Identify which cell holds the provided text, then report its [x, y] central coordinate. 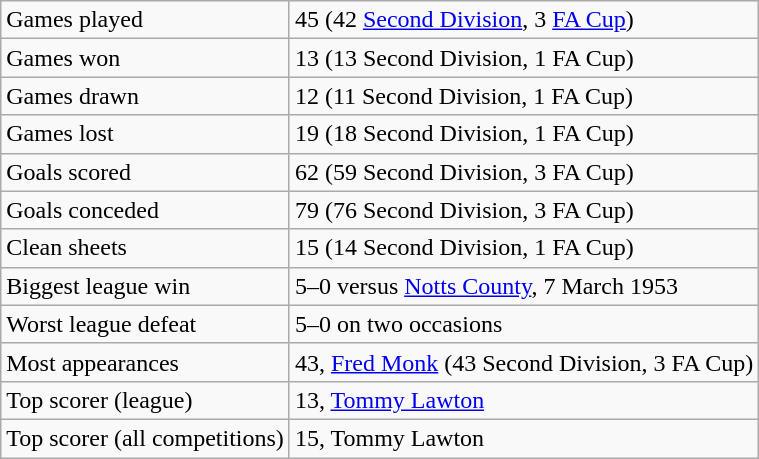
Biggest league win [146, 286]
79 (76 Second Division, 3 FA Cup) [524, 210]
19 (18 Second Division, 1 FA Cup) [524, 134]
Games played [146, 20]
45 (42 Second Division, 3 FA Cup) [524, 20]
Top scorer (league) [146, 400]
43, Fred Monk (43 Second Division, 3 FA Cup) [524, 362]
Clean sheets [146, 248]
Top scorer (all competitions) [146, 438]
Games drawn [146, 96]
13 (13 Second Division, 1 FA Cup) [524, 58]
Most appearances [146, 362]
12 (11 Second Division, 1 FA Cup) [524, 96]
Games won [146, 58]
15 (14 Second Division, 1 FA Cup) [524, 248]
5–0 versus Notts County, 7 March 1953 [524, 286]
5–0 on two occasions [524, 324]
Games lost [146, 134]
13, Tommy Lawton [524, 400]
Goals scored [146, 172]
Goals conceded [146, 210]
15, Tommy Lawton [524, 438]
Worst league defeat [146, 324]
62 (59 Second Division, 3 FA Cup) [524, 172]
